Return [X, Y] of the center of cell containing provided text 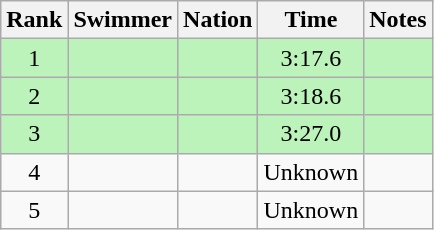
Rank [34, 20]
Swimmer [123, 20]
4 [34, 172]
Nation [218, 20]
1 [34, 58]
3:27.0 [311, 134]
3:18.6 [311, 96]
Time [311, 20]
3:17.6 [311, 58]
3 [34, 134]
Notes [398, 20]
5 [34, 210]
2 [34, 96]
